Find where the given text appears and provide that cell's center as (X, Y) coordinate. 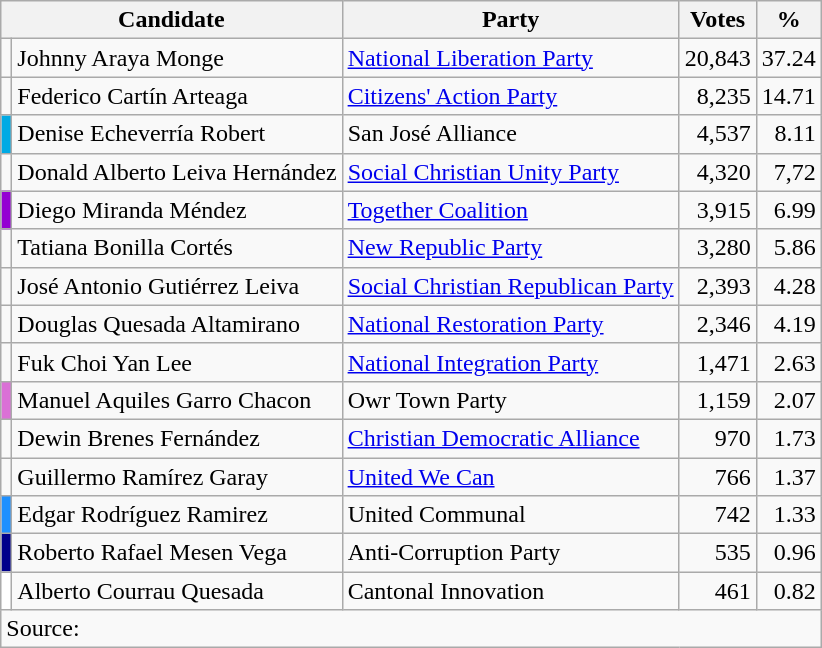
Donald Alberto Leiva Hernández (177, 172)
Together Coalition (510, 210)
Candidate (172, 20)
3,915 (718, 210)
Social Christian Unity Party (510, 172)
National Liberation Party (510, 58)
7,72 (788, 172)
Social Christian Republican Party (510, 286)
Douglas Quesada Altamirano (177, 324)
6.99 (788, 210)
New Republic Party (510, 248)
% (788, 20)
Federico Cartín Arteaga (177, 96)
4.19 (788, 324)
20,843 (718, 58)
1.73 (788, 438)
Anti-Corruption Party (510, 553)
National Restoration Party (510, 324)
Edgar Rodríguez Ramirez (177, 515)
Alberto Courrau Quesada (177, 591)
Cantonal Innovation (510, 591)
Denise Echeverría Robert (177, 134)
37.24 (788, 58)
742 (718, 515)
National Integration Party (510, 362)
0.82 (788, 591)
Dewin Brenes Fernández (177, 438)
Owr Town Party (510, 400)
José Antonio Gutiérrez Leiva (177, 286)
0.96 (788, 553)
535 (718, 553)
Johnny Araya Monge (177, 58)
2,346 (718, 324)
1.37 (788, 477)
Guillermo Ramírez Garay (177, 477)
3,280 (718, 248)
14.71 (788, 96)
4.28 (788, 286)
1.33 (788, 515)
United We Can (510, 477)
Manuel Aquiles Garro Chacon (177, 400)
United Communal (510, 515)
Citizens' Action Party (510, 96)
461 (718, 591)
766 (718, 477)
Diego Miranda Méndez (177, 210)
5.86 (788, 248)
8.11 (788, 134)
Roberto Rafael Mesen Vega (177, 553)
Votes (718, 20)
970 (718, 438)
4,537 (718, 134)
4,320 (718, 172)
Party (510, 20)
2.63 (788, 362)
Fuk Choi Yan Lee (177, 362)
1,159 (718, 400)
2.07 (788, 400)
Tatiana Bonilla Cortés (177, 248)
8,235 (718, 96)
Source: (411, 629)
2,393 (718, 286)
Christian Democratic Alliance (510, 438)
1,471 (718, 362)
San José Alliance (510, 134)
